Search for the cell housing the specified text and yield its [X, Y] center coordinate. 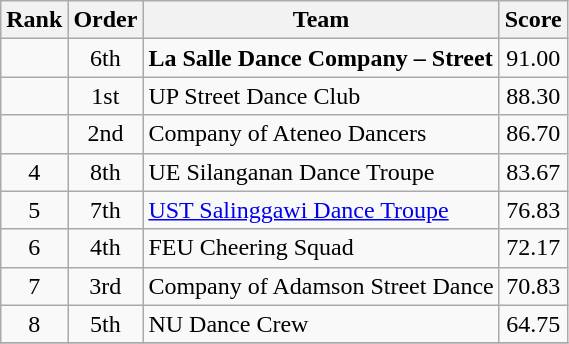
83.67 [533, 172]
Rank [34, 20]
4 [34, 172]
76.83 [533, 210]
UST Salinggawi Dance Troupe [321, 210]
91.00 [533, 58]
5 [34, 210]
4th [106, 248]
2nd [106, 134]
64.75 [533, 324]
FEU Cheering Squad [321, 248]
Score [533, 20]
Company of Ateneo Dancers [321, 134]
6 [34, 248]
1st [106, 96]
8th [106, 172]
Team [321, 20]
UP Street Dance Club [321, 96]
7th [106, 210]
5th [106, 324]
7 [34, 286]
86.70 [533, 134]
UE Silanganan Dance Troupe [321, 172]
72.17 [533, 248]
La Salle Dance Company – Street [321, 58]
3rd [106, 286]
70.83 [533, 286]
NU Dance Crew [321, 324]
88.30 [533, 96]
8 [34, 324]
Order [106, 20]
6th [106, 58]
Company of Adamson Street Dance [321, 286]
